Pinpoint the cell where the given text exists, returning its [x, y] midpoint coordinate. 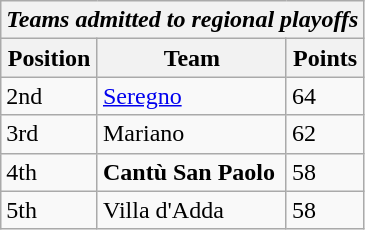
3rd [50, 134]
4th [50, 172]
Villa d'Adda [192, 210]
2nd [50, 96]
64 [324, 96]
Cantù San Paolo [192, 172]
Seregno [192, 96]
Mariano [192, 134]
Points [324, 58]
Team [192, 58]
Teams admitted to regional playoffs [182, 20]
62 [324, 134]
5th [50, 210]
Position [50, 58]
